Pinpoint the cell where the given text exists, returning its (X, Y) midpoint coordinate. 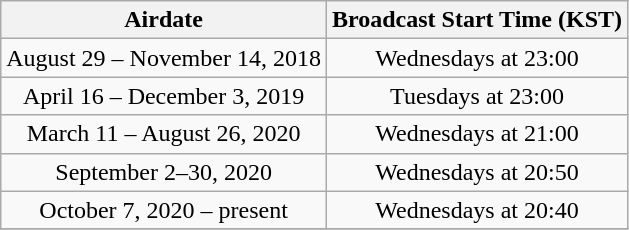
October 7, 2020 – present (164, 210)
Wednesdays at 21:00 (476, 134)
September 2–30, 2020 (164, 172)
August 29 – November 14, 2018 (164, 58)
March 11 – August 26, 2020 (164, 134)
Wednesdays at 20:50 (476, 172)
April 16 – December 3, 2019 (164, 96)
Airdate (164, 20)
Broadcast Start Time (KST) (476, 20)
Wednesdays at 20:40 (476, 210)
Wednesdays at 23:00 (476, 58)
Tuesdays at 23:00 (476, 96)
